Scan for the cell matching the given text and deliver its [x, y] coordinate at center. 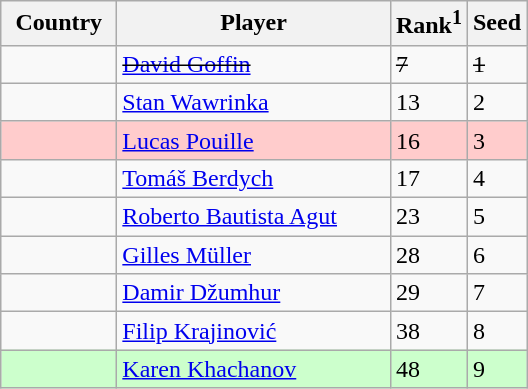
6 [496, 255]
David Goffin [254, 64]
8 [496, 331]
17 [428, 178]
1 [496, 64]
48 [428, 369]
Damir Džumhur [254, 293]
Karen Khachanov [254, 369]
13 [428, 102]
4 [496, 178]
9 [496, 369]
Player [254, 24]
Filip Krajinović [254, 331]
38 [428, 331]
28 [428, 255]
Rank1 [428, 24]
Stan Wawrinka [254, 102]
3 [496, 140]
5 [496, 217]
Tomáš Berdych [254, 178]
16 [428, 140]
Seed [496, 24]
23 [428, 217]
2 [496, 102]
Roberto Bautista Agut [254, 217]
Lucas Pouille [254, 140]
Gilles Müller [254, 255]
Country [59, 24]
29 [428, 293]
